Locate the cell with the specified text and output its [x, y] center coordinate. 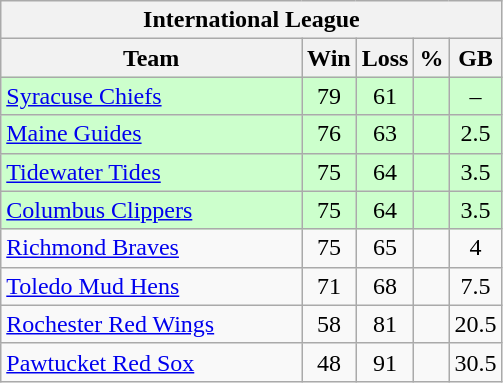
81 [385, 324]
Syracuse Chiefs [152, 96]
Toledo Mud Hens [152, 286]
GB [476, 58]
58 [330, 324]
Rochester Red Wings [152, 324]
7.5 [476, 286]
76 [330, 134]
Columbus Clippers [152, 210]
% [432, 58]
91 [385, 362]
Pawtucket Red Sox [152, 362]
Team [152, 58]
Win [330, 58]
Richmond Braves [152, 248]
68 [385, 286]
2.5 [476, 134]
Tidewater Tides [152, 172]
30.5 [476, 362]
71 [330, 286]
Maine Guides [152, 134]
63 [385, 134]
4 [476, 248]
61 [385, 96]
Loss [385, 58]
– [476, 96]
79 [330, 96]
65 [385, 248]
International League [252, 20]
20.5 [476, 324]
48 [330, 362]
